Identify which cell holds the provided text, then report its [X, Y] central coordinate. 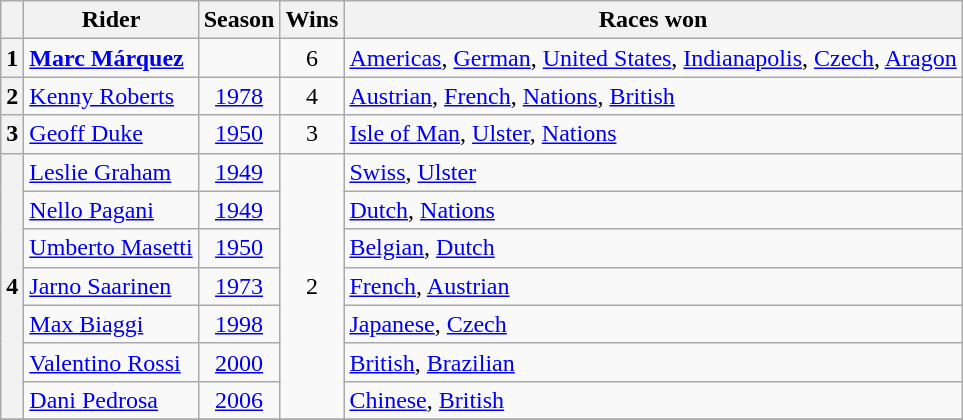
Japanese, Czech [653, 324]
Swiss, Ulster [653, 172]
Isle of Man, Ulster, Nations [653, 134]
2006 [239, 400]
Kenny Roberts [111, 96]
Season [239, 20]
Austrian, French, Nations, British [653, 96]
Leslie Graham [111, 172]
1998 [239, 324]
1 [12, 58]
1978 [239, 96]
Wins [312, 20]
French, Austrian [653, 286]
Jarno Saarinen [111, 286]
Nello Pagani [111, 210]
1973 [239, 286]
Americas, German, United States, Indianapolis, Czech, Aragon [653, 58]
Chinese, British [653, 400]
Dani Pedrosa [111, 400]
Belgian, Dutch [653, 248]
Races won [653, 20]
Rider [111, 20]
Marc Márquez [111, 58]
2000 [239, 362]
Geoff Duke [111, 134]
6 [312, 58]
Valentino Rossi [111, 362]
British, Brazilian [653, 362]
Max Biaggi [111, 324]
Dutch, Nations [653, 210]
Umberto Masetti [111, 248]
